Extract the (x, y) coordinate from the center of the cell holding the provided text.  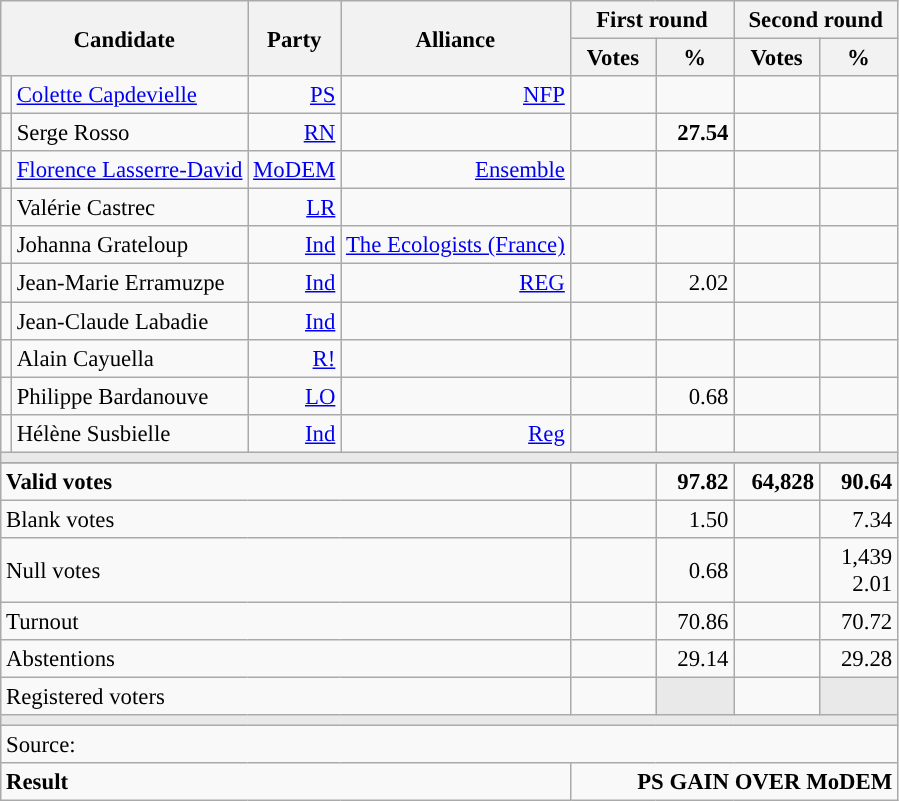
70.72 (858, 621)
Jean-Marie Erramuzpe (129, 283)
2.02 (695, 283)
Valid votes (286, 482)
MoDEM (294, 170)
1.50 (695, 519)
Serge Rosso (129, 133)
R! (294, 358)
Valérie Castrec (129, 208)
29.14 (695, 659)
Second round (816, 20)
Ensemble (456, 170)
RN (294, 133)
Blank votes (286, 519)
Null votes (286, 570)
Colette Capdevielle (129, 95)
90.64 (858, 482)
Philippe Bardanouve (129, 396)
LR (294, 208)
Alain Cayuella (129, 358)
Florence Lasserre-David (129, 170)
PS GAIN OVER MoDEM (734, 782)
1,439 2.01 (858, 570)
LO (294, 396)
Jean-Claude Labadie (129, 321)
64,828 (777, 482)
Hélène Susbielle (129, 433)
27.54 (695, 133)
Abstentions (286, 659)
Registered voters (286, 697)
REG (456, 283)
NFP (456, 95)
Source: (450, 745)
First round (652, 20)
Alliance (456, 38)
Candidate (124, 38)
97.82 (695, 482)
Reg (456, 433)
Result (286, 782)
Johanna Grateloup (129, 245)
29.28 (858, 659)
Party (294, 38)
PS (294, 95)
Turnout (286, 621)
The Ecologists (France) (456, 245)
70.86 (695, 621)
7.34 (858, 519)
